Search for the cell housing the specified text and yield its (x, y) center coordinate. 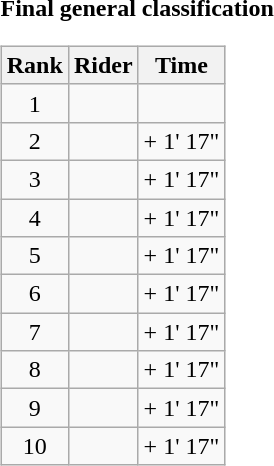
2 (34, 141)
Rider (103, 65)
9 (34, 408)
1 (34, 103)
Time (182, 65)
4 (34, 217)
6 (34, 294)
Rank (34, 65)
10 (34, 446)
3 (34, 179)
7 (34, 332)
5 (34, 256)
8 (34, 370)
